Provide the (x, y) coordinate of the cell's center where the given text is located.  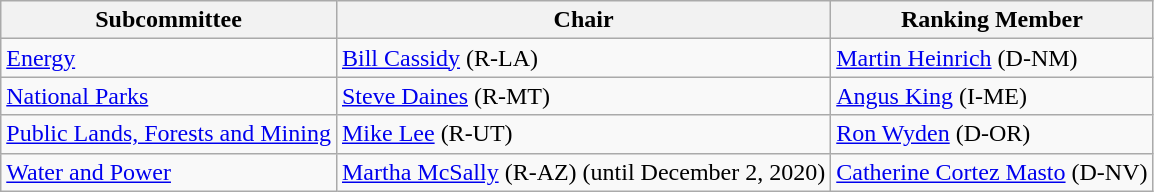
Steve Daines (R-MT) (583, 96)
Water and Power (169, 172)
Public Lands, Forests and Mining (169, 134)
Martha McSally (R-AZ) (until December 2, 2020) (583, 172)
National Parks (169, 96)
Angus King (I-ME) (992, 96)
Subcommittee (169, 20)
Catherine Cortez Masto (D-NV) (992, 172)
Bill Cassidy (R-LA) (583, 58)
Ron Wyden (D-OR) (992, 134)
Energy (169, 58)
Mike Lee (R-UT) (583, 134)
Martin Heinrich (D-NM) (992, 58)
Ranking Member (992, 20)
Chair (583, 20)
